Identify which cell holds the provided text, then report its [X, Y] central coordinate. 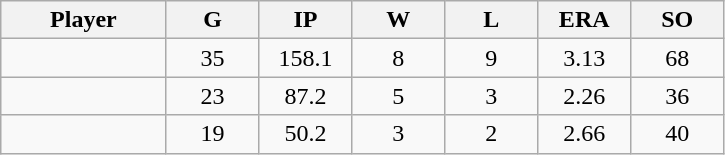
ERA [584, 20]
SO [678, 20]
87.2 [306, 96]
50.2 [306, 134]
Player [84, 20]
19 [212, 134]
40 [678, 134]
8 [398, 58]
2 [492, 134]
36 [678, 96]
5 [398, 96]
IP [306, 20]
G [212, 20]
L [492, 20]
2.26 [584, 96]
68 [678, 58]
35 [212, 58]
9 [492, 58]
158.1 [306, 58]
23 [212, 96]
2.66 [584, 134]
3.13 [584, 58]
W [398, 20]
